Return the (x, y) coordinate for the center point of the cell that contains the specified text.  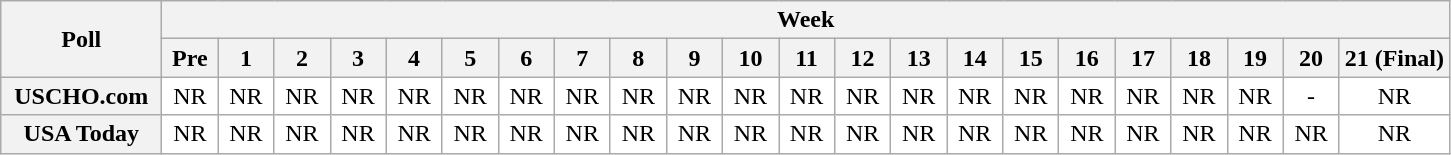
Pre (190, 58)
11 (806, 58)
20 (1311, 58)
18 (1199, 58)
1 (246, 58)
12 (863, 58)
17 (1143, 58)
13 (919, 58)
- (1311, 96)
7 (582, 58)
9 (694, 58)
2 (302, 58)
19 (1255, 58)
15 (1031, 58)
8 (638, 58)
3 (358, 58)
16 (1087, 58)
USA Today (82, 134)
14 (975, 58)
4 (414, 58)
10 (750, 58)
Week (806, 20)
5 (470, 58)
Poll (82, 39)
21 (Final) (1394, 58)
6 (526, 58)
USCHO.com (82, 96)
